Detect which cell encompasses the target text, then output its [x, y] center coordinate. 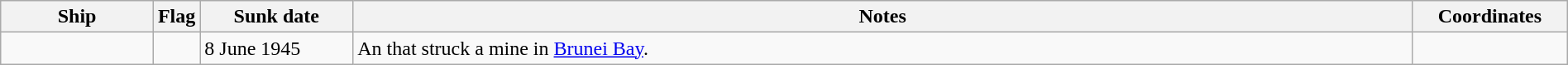
An that struck a mine in Brunei Bay. [883, 48]
Sunk date [276, 17]
Notes [883, 17]
Ship [78, 17]
Flag [176, 17]
Coordinates [1490, 17]
8 June 1945 [276, 48]
